Return the [X, Y] coordinate for the center point of the cell that contains the specified text.  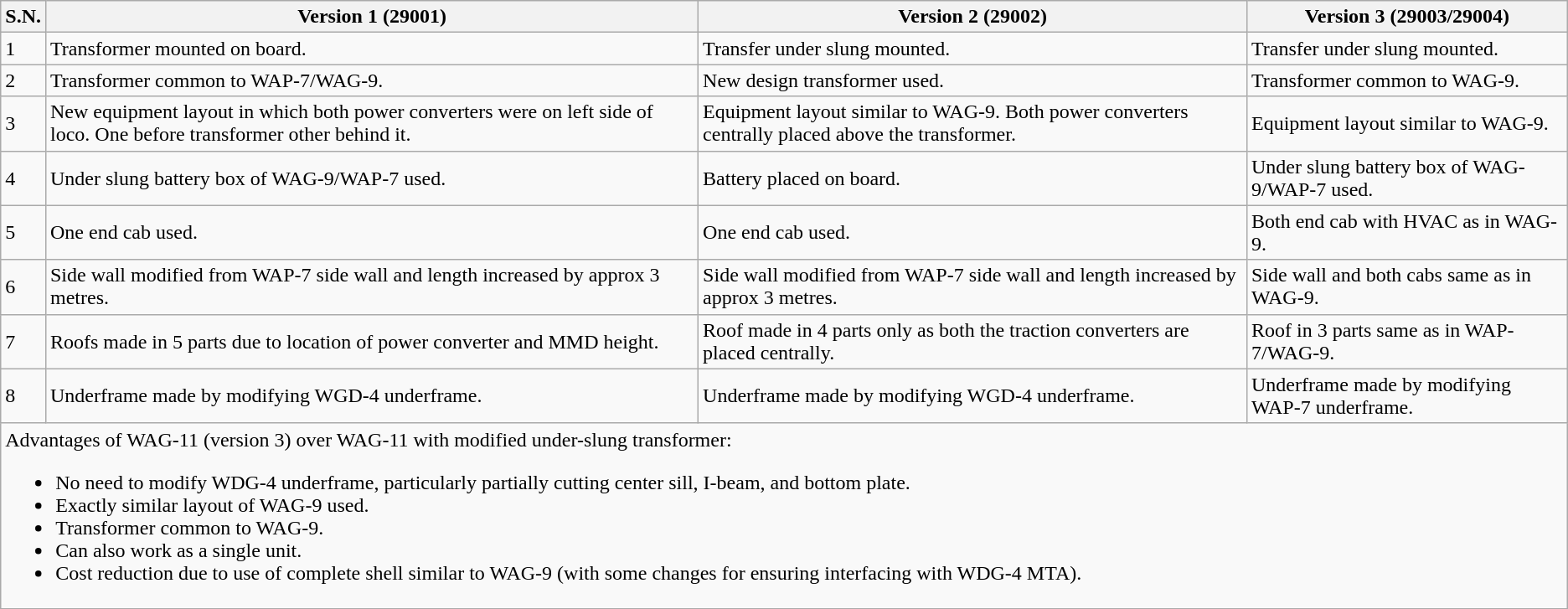
Battery placed on board. [973, 178]
6 [23, 286]
3 [23, 124]
2 [23, 80]
Transformer common to WAP-7/WAG-9. [372, 80]
Version 2 (29002) [973, 17]
Roof in 3 parts same as in WAP-7/WAG-9. [1407, 342]
Both end cab with HVAC as in WAG-9. [1407, 233]
Roofs made in 5 parts due to location of power converter and MMD height. [372, 342]
Version 1 (29001) [372, 17]
4 [23, 178]
S.N. [23, 17]
Transformer mounted on board. [372, 49]
8 [23, 395]
Equipment layout similar to WAG-9. [1407, 124]
Version 3 (29003/29004) [1407, 17]
Equipment layout similar to WAG-9. Both power converters centrally placed above the transformer. [973, 124]
New design transformer used. [973, 80]
Roof made in 4 parts only as both the traction converters are placed centrally. [973, 342]
Transformer common to WAG-9. [1407, 80]
Underframe made by modifying WAP-7 underframe. [1407, 395]
New equipment layout in which both power converters were on left side of loco. One before transformer other behind it. [372, 124]
Side wall and both cabs same as in WAG-9. [1407, 286]
7 [23, 342]
5 [23, 233]
1 [23, 49]
